For the text-containing cell, return its midpoint in [x, y] coordinate format. 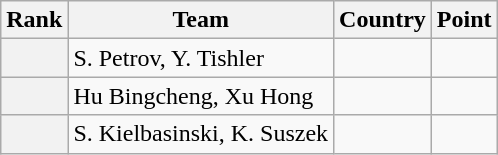
Hu Bingcheng, Xu Hong [201, 96]
Country [383, 20]
Point [464, 20]
S. Kielbasinski, K. Suszek [201, 134]
Rank [34, 20]
Team [201, 20]
S. Petrov, Y. Tishler [201, 58]
